Return [X, Y] of the center of cell containing provided text 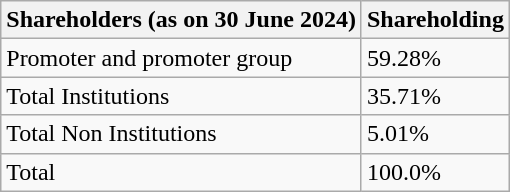
Total Institutions [182, 96]
100.0% [435, 172]
59.28% [435, 58]
Total [182, 172]
35.71% [435, 96]
Shareholding [435, 20]
Total Non Institutions [182, 134]
Shareholders (as on 30 June 2024) [182, 20]
Promoter and promoter group [182, 58]
5.01% [435, 134]
